For the text-containing cell, return its midpoint in [X, Y] coordinate format. 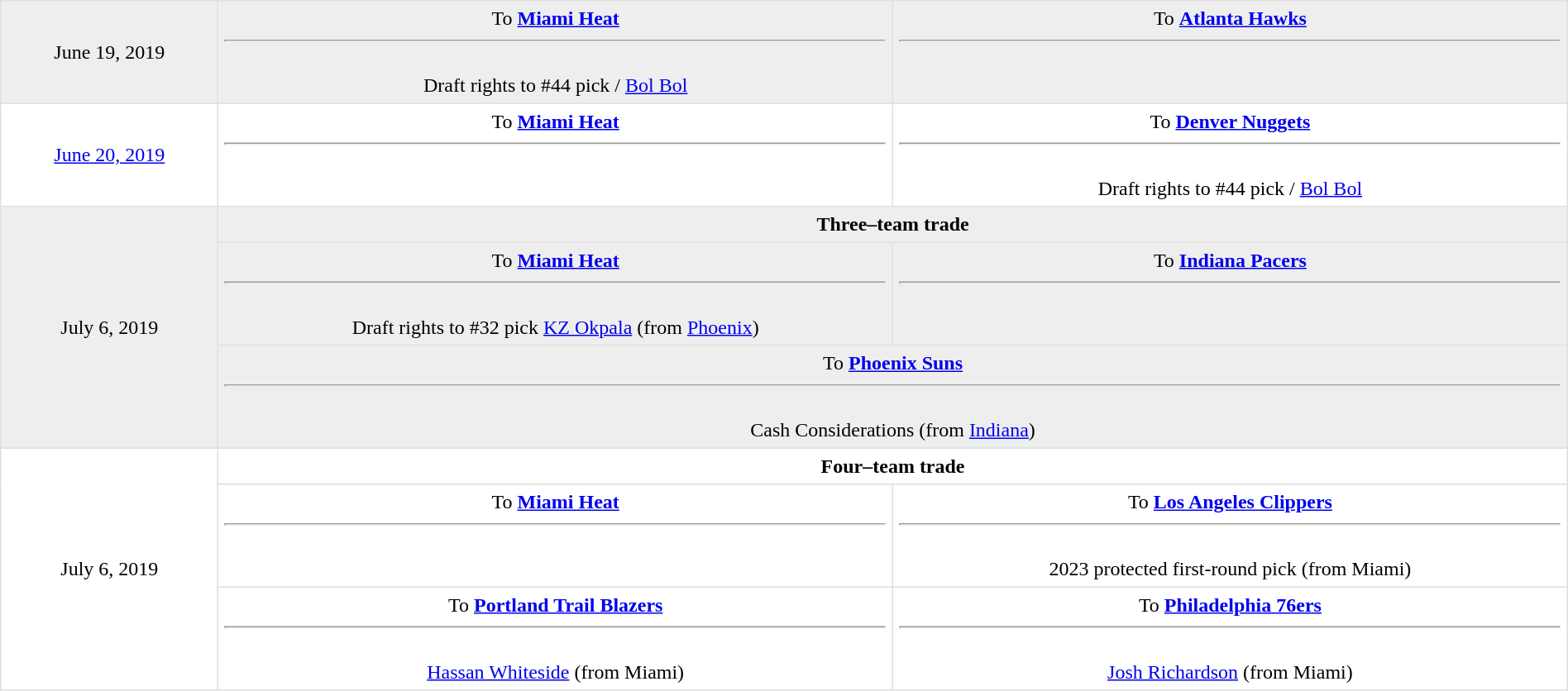
To Miami HeatDraft rights to #32 pick KZ Okpala (from Phoenix) [556, 293]
Three–team trade [893, 225]
To Portland Trail Blazers Hassan Whiteside (from Miami) [556, 638]
Four–team trade [893, 466]
To Atlanta Hawks [1231, 52]
To Miami HeatDraft rights to #44 pick / Bol Bol [556, 52]
To Indiana Pacers [1231, 293]
To Denver NuggetsDraft rights to #44 pick / Bol Bol [1231, 155]
To Los Angeles Clippers2023 protected first-round pick (from Miami) [1231, 536]
June 20, 2019 [109, 155]
To Philadelphia 76ers Josh Richardson (from Miami) [1231, 638]
June 19, 2019 [109, 52]
To Phoenix SunsCash Considerations (from Indiana) [893, 397]
